Determine the (X, Y) coordinate at the center of the cell enclosing the given text.  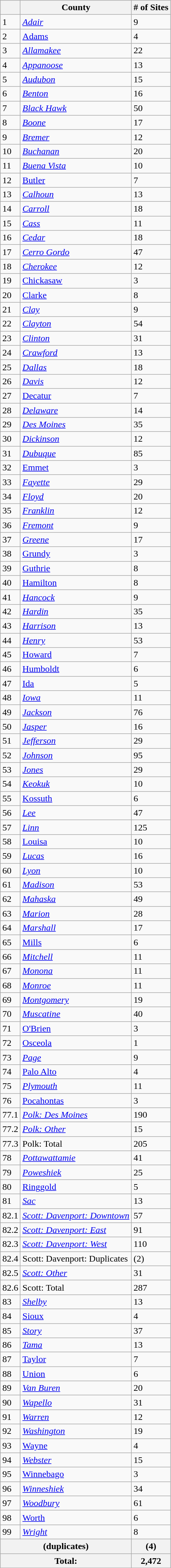
Page (76, 1057)
Osceola (76, 1043)
Clarke (76, 295)
Monroe (76, 985)
Clayton (76, 324)
30 (11, 439)
24 (11, 353)
27 (11, 396)
Cedar (76, 238)
Jones (76, 770)
Marion (76, 914)
89 (11, 1388)
Washington (76, 1431)
82.2 (11, 1230)
Scott: Total (76, 1287)
287 (151, 1287)
Polk: Other (76, 1129)
60 (11, 870)
82.6 (11, 1287)
Mitchell (76, 957)
75 (11, 1086)
Story (76, 1330)
64 (11, 928)
Boone (76, 122)
Scott: Davenport: Duplicates (76, 1259)
77.1 (11, 1115)
125 (151, 827)
48 (11, 698)
38 (11, 554)
98 (11, 1517)
Guthrie (76, 568)
Lee (76, 813)
90 (11, 1403)
Scott: Other (76, 1273)
Buena Vista (76, 165)
72 (11, 1043)
56 (11, 813)
45 (11, 655)
39 (11, 568)
82.5 (11, 1273)
92 (11, 1431)
33 (11, 482)
Franklin (76, 511)
(4) (151, 1546)
Ringgold (76, 1187)
Tama (76, 1345)
Floyd (76, 496)
Emmet (76, 468)
Scott: Davenport: West (76, 1244)
Buchanan (76, 151)
2 (11, 36)
Palo Alto (76, 1072)
26 (11, 381)
110 (151, 1244)
Monona (76, 971)
Calhoun (76, 195)
79 (11, 1172)
Plymouth (76, 1086)
# of Sites (151, 8)
Carroll (76, 209)
Hancock (76, 597)
82.3 (11, 1244)
Benton (76, 94)
Hamilton (76, 583)
77.2 (11, 1129)
58 (11, 841)
Warren (76, 1417)
Cerro Gordo (76, 252)
Jasper (76, 727)
71 (11, 1028)
84 (11, 1316)
81 (11, 1201)
23 (11, 338)
43 (11, 626)
74 (11, 1072)
Butler (76, 180)
Cherokee (76, 266)
Harrison (76, 626)
44 (11, 640)
Louisa (76, 841)
Clay (76, 309)
Greene (76, 540)
Madison (76, 885)
Grundy (76, 554)
62 (11, 899)
Lyon (76, 870)
Polk: Total (76, 1144)
55 (11, 798)
Davis (76, 381)
59 (11, 856)
Webster (76, 1460)
Woodbury (76, 1503)
52 (11, 755)
82.4 (11, 1259)
190 (151, 1115)
70 (11, 1014)
Howard (76, 655)
86 (11, 1345)
Wayne (76, 1446)
Winnebago (76, 1474)
Wright (76, 1532)
Pottawattamie (76, 1158)
Pocahontas (76, 1101)
Van Buren (76, 1388)
Sac (76, 1201)
68 (11, 985)
Mahaska (76, 899)
73 (11, 1057)
80 (11, 1187)
Lucas (76, 856)
Adams (76, 36)
Jefferson (76, 741)
Audubon (76, 79)
42 (11, 611)
63 (11, 914)
99 (11, 1532)
Union (76, 1374)
Montgomery (76, 1000)
Appanoose (76, 65)
66 (11, 957)
(2) (151, 1259)
51 (11, 741)
Shelby (76, 1302)
Muscatine (76, 1014)
Poweshiek (76, 1172)
Humboldt (76, 669)
Worth (76, 1517)
(duplicates) (66, 1546)
County (76, 8)
Wapello (76, 1403)
87 (11, 1359)
Fayette (76, 482)
Dubuque (76, 453)
Dickinson (76, 439)
Ida (76, 683)
88 (11, 1374)
Fremont (76, 525)
67 (11, 971)
Polk: Des Moines (76, 1115)
Scott: Davenport: Downtown (76, 1215)
78 (11, 1158)
46 (11, 669)
Crawford (76, 353)
Black Hawk (76, 108)
97 (11, 1503)
Bremer (76, 137)
82.1 (11, 1215)
32 (11, 468)
Scott: Davenport: East (76, 1230)
Adair (76, 22)
36 (11, 525)
Iowa (76, 698)
Decatur (76, 396)
69 (11, 1000)
Total: (66, 1561)
205 (151, 1144)
96 (11, 1489)
Des Moines (76, 425)
Taylor (76, 1359)
Winneshiek (76, 1489)
O'Brien (76, 1028)
Jackson (76, 712)
Chickasaw (76, 281)
Sioux (76, 1316)
Hardin (76, 611)
77.3 (11, 1144)
Henry (76, 640)
Allamakee (76, 51)
93 (11, 1446)
2,472 (151, 1561)
Johnson (76, 755)
Linn (76, 827)
Keokuk (76, 784)
83 (11, 1302)
21 (11, 309)
Cass (76, 223)
Dallas (76, 367)
94 (11, 1460)
65 (11, 942)
Clinton (76, 338)
Delaware (76, 410)
Mills (76, 942)
Kossuth (76, 798)
Marshall (76, 928)
